Determine the (x, y) coordinate at the center of the cell enclosing the given text.  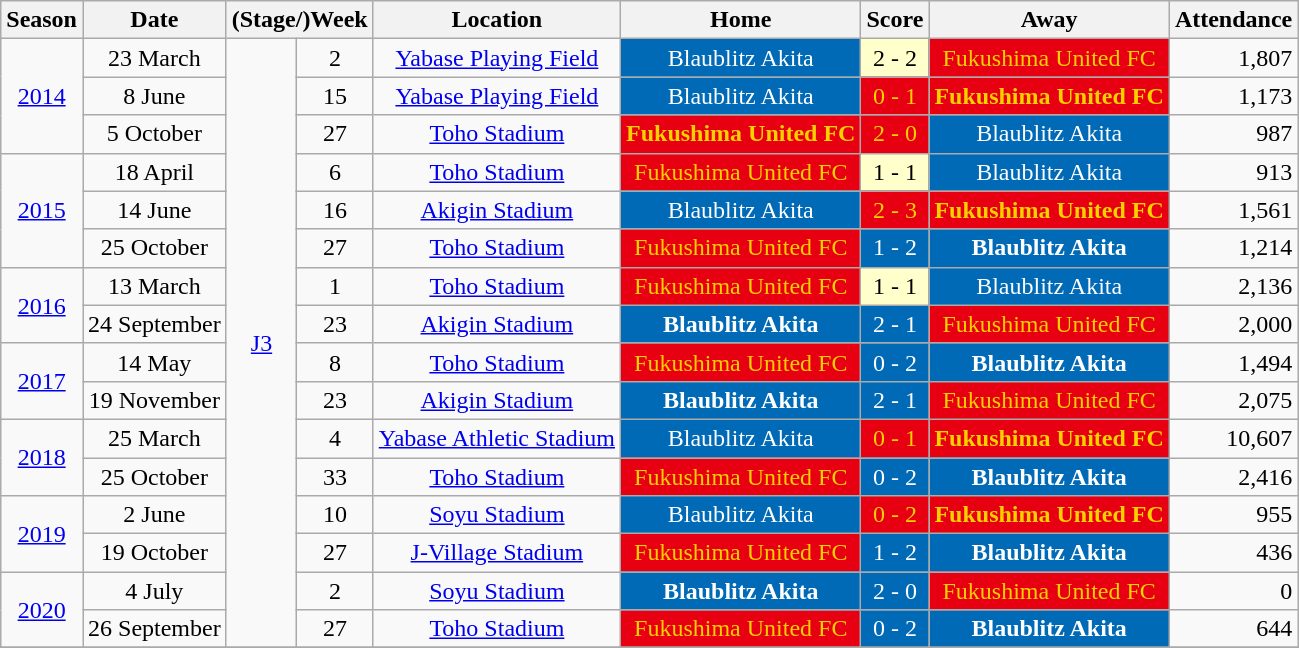
5 October (154, 134)
2,136 (1233, 286)
J3 (262, 344)
987 (1233, 134)
Season (42, 20)
1,494 (1233, 362)
Attendance (1233, 20)
(Stage/)Week (300, 20)
Location (496, 20)
24 September (154, 324)
2,075 (1233, 400)
436 (1233, 553)
1,807 (1233, 58)
16 (335, 210)
913 (1233, 172)
2 - 2 (895, 58)
Yabase Athletic Stadium (496, 438)
8 June (154, 96)
14 June (154, 210)
2016 (42, 305)
2014 (42, 96)
Away (1049, 20)
0 (1233, 591)
23 March (154, 58)
6 (335, 172)
33 (335, 477)
10 (335, 515)
2 - 3 (895, 210)
J-Village Stadium (496, 553)
19 November (154, 400)
Score (895, 20)
1,561 (1233, 210)
19 October (154, 553)
25 March (154, 438)
4 July (154, 591)
1,173 (1233, 96)
13 March (154, 286)
8 (335, 362)
10,607 (1233, 438)
Date (154, 20)
14 May (154, 362)
1,214 (1233, 248)
2,000 (1233, 324)
2018 (42, 457)
15 (335, 96)
26 September (154, 629)
2 June (154, 515)
955 (1233, 515)
2015 (42, 210)
18 April (154, 172)
4 (335, 438)
2020 (42, 610)
2017 (42, 381)
2019 (42, 534)
1 (335, 286)
2,416 (1233, 477)
Home (741, 20)
644 (1233, 629)
